Extract the (X, Y) coordinate from the center of the cell holding the provided text.  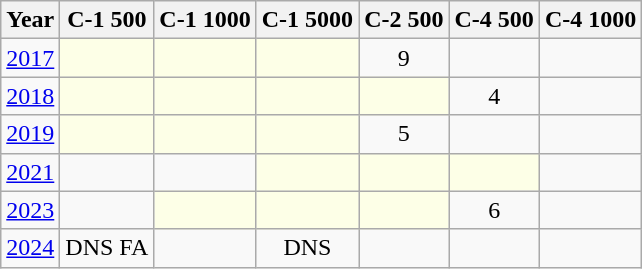
2023 (30, 210)
4 (494, 96)
9 (404, 58)
2024 (30, 248)
C-4 1000 (590, 20)
C-1 500 (107, 20)
C-4 500 (494, 20)
DNS FA (107, 248)
6 (494, 210)
DNS (307, 248)
2021 (30, 172)
C-1 1000 (205, 20)
C-1 5000 (307, 20)
2019 (30, 134)
2018 (30, 96)
Year (30, 20)
5 (404, 134)
2017 (30, 58)
C-2 500 (404, 20)
